Find where the given text appears and provide that cell's center as (X, Y) coordinate. 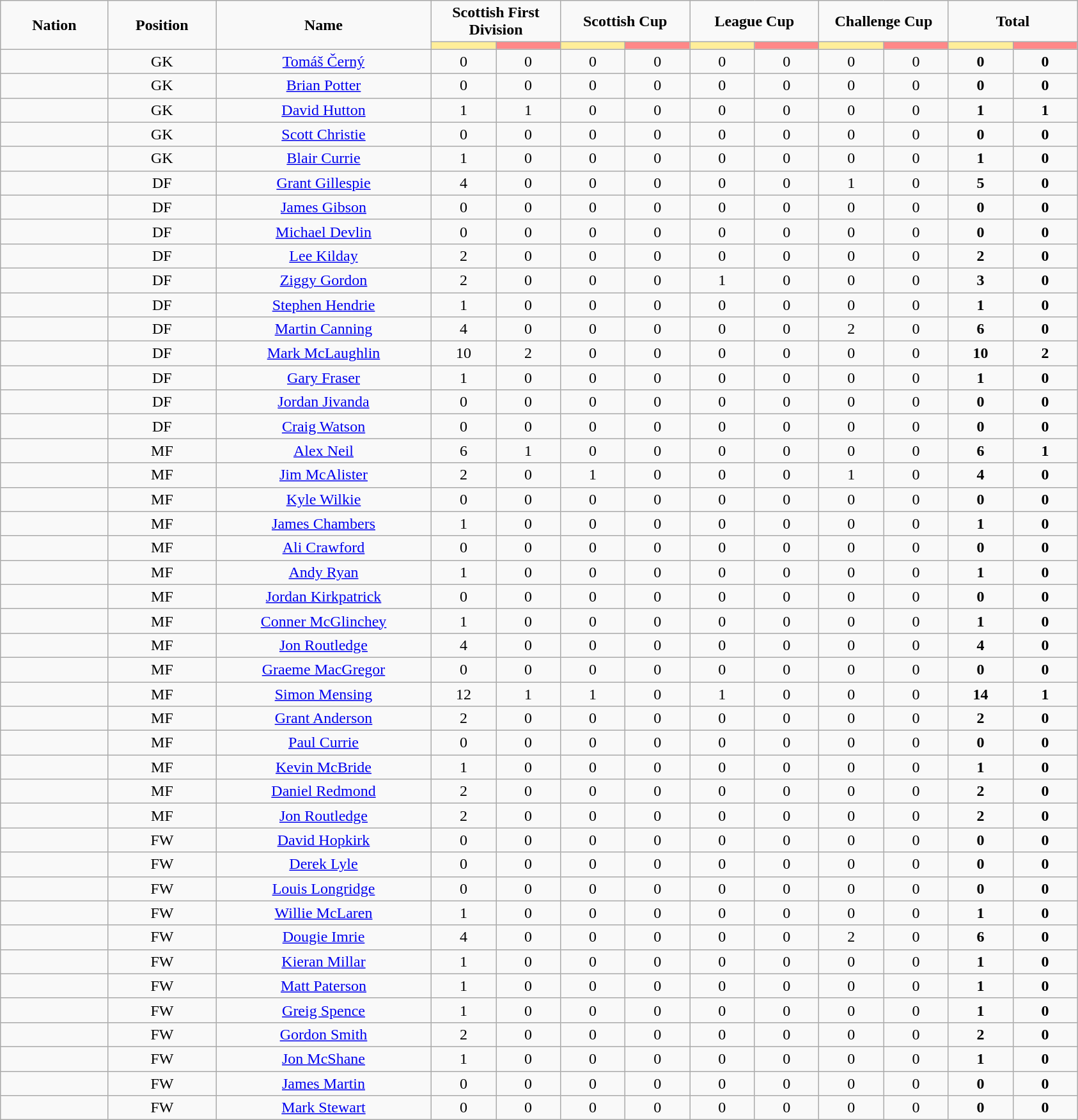
Name (324, 25)
Graeme MacGregor (324, 669)
Mark Stewart (324, 1108)
14 (981, 694)
5 (981, 183)
Kevin McBride (324, 767)
Blair Currie (324, 159)
Grant Anderson (324, 719)
Daniel Redmond (324, 791)
Ziggy Gordon (324, 280)
Grant Gillespie (324, 183)
Brian Potter (324, 86)
Paul Currie (324, 743)
Tomáš Černý (324, 61)
Kyle Wilkie (324, 499)
Ali Crawford (324, 548)
Greig Spence (324, 1010)
Jordan Jivanda (324, 402)
Jordan Kirkpatrick (324, 596)
Position (162, 25)
Michael Devlin (324, 231)
James Chambers (324, 524)
Andy Ryan (324, 572)
Gordon Smith (324, 1034)
12 (463, 694)
Lee Kilday (324, 256)
League Cup (754, 22)
Craig Watson (324, 426)
Dougie Imrie (324, 937)
Kieran Millar (324, 961)
Gary Fraser (324, 378)
Alex Neil (324, 451)
Martin Canning (324, 329)
Conner McGlinchey (324, 621)
Jim McAlister (324, 475)
David Hutton (324, 110)
3 (981, 280)
Scott Christie (324, 134)
Jon McShane (324, 1059)
James Gibson (324, 207)
David Hopkirk (324, 840)
Total (1013, 22)
Matt Paterson (324, 986)
Challenge Cup (884, 22)
Derek Lyle (324, 864)
Mark McLaughlin (324, 354)
James Martin (324, 1084)
Willie McLaren (324, 913)
Simon Mensing (324, 694)
Louis Longridge (324, 889)
Nation (54, 25)
Scottish Cup (625, 22)
Scottish First Division (496, 22)
Stephen Hendrie (324, 305)
